Identify which cell holds the provided text, then report its (X, Y) central coordinate. 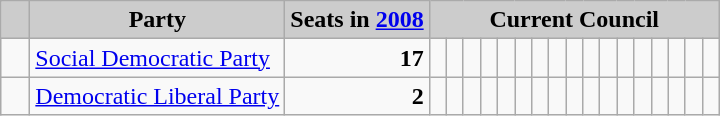
2 (357, 96)
Social Democratic Party (158, 58)
Democratic Liberal Party (158, 96)
17 (357, 58)
Party (158, 20)
Seats in 2008 (357, 20)
Current Council (574, 20)
